Return the [x, y] coordinate for the center point of the cell that contains the specified text.  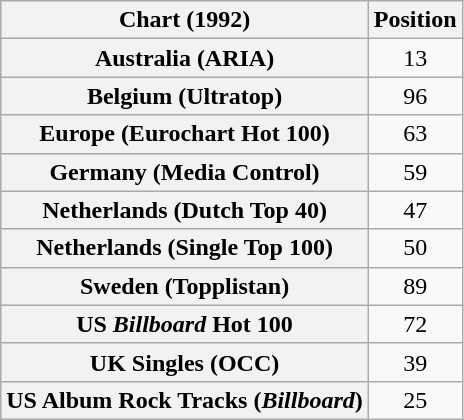
Europe (Eurochart Hot 100) [185, 134]
39 [415, 362]
UK Singles (OCC) [185, 362]
Belgium (Ultratop) [185, 96]
Sweden (Topplistan) [185, 286]
Australia (ARIA) [185, 58]
47 [415, 210]
13 [415, 58]
63 [415, 134]
US Billboard Hot 100 [185, 324]
72 [415, 324]
89 [415, 286]
Netherlands (Single Top 100) [185, 248]
25 [415, 400]
Netherlands (Dutch Top 40) [185, 210]
59 [415, 172]
50 [415, 248]
US Album Rock Tracks (Billboard) [185, 400]
Position [415, 20]
Chart (1992) [185, 20]
Germany (Media Control) [185, 172]
96 [415, 96]
